Return the [x, y] coordinate for the center point of the cell that contains the specified text.  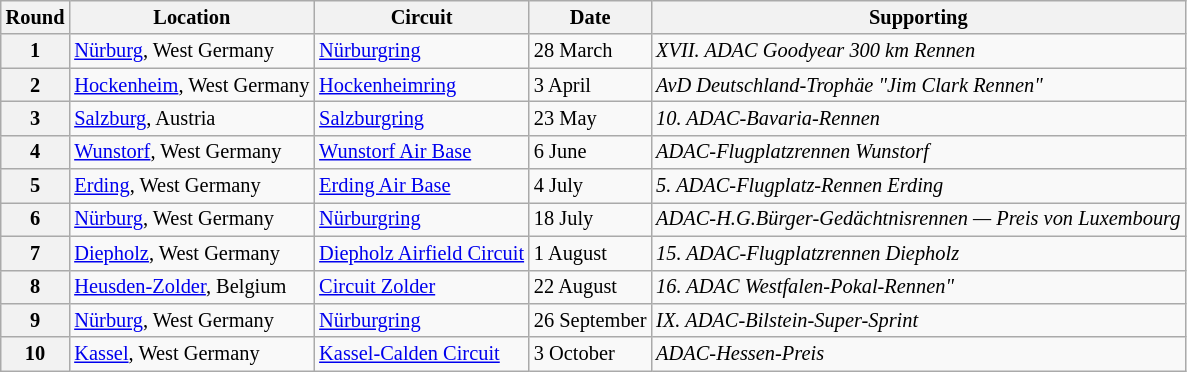
AvD Deutschland-Trophäe "Jim Clark Rennen" [918, 85]
8 [36, 287]
Heusden-Zolder, Belgium [192, 287]
Hockenheimring [422, 85]
6 June [590, 152]
9 [36, 320]
Salzburgring [422, 118]
7 [36, 253]
Location [192, 17]
15. ADAC-Flugplatzrennen Diepholz [918, 253]
18 July [590, 219]
3 October [590, 354]
5 [36, 186]
10 [36, 354]
ADAC-H.G.Bürger-Gedächtnisrennen — Preis von Luxembourg [918, 219]
3 [36, 118]
4 [36, 152]
Wunstorf Air Base [422, 152]
6 [36, 219]
16. ADAC Westfalen-Pokal-Rennen" [918, 287]
10. ADAC-Bavaria-Rennen [918, 118]
Round [36, 17]
IX. ADAC-Bilstein-Super-Sprint [918, 320]
28 March [590, 51]
Erding Air Base [422, 186]
XVII. ADAC Goodyear 300 km Rennen [918, 51]
1 August [590, 253]
Circuit Zolder [422, 287]
5. ADAC-Flugplatz-Rennen Erding [918, 186]
1 [36, 51]
Wunstorf, West Germany [192, 152]
Salzburg, Austria [192, 118]
Erding, West Germany [192, 186]
Diepholz, West Germany [192, 253]
Hockenheim, West Germany [192, 85]
ADAC-Hessen-Preis [918, 354]
23 May [590, 118]
Date [590, 17]
22 August [590, 287]
26 September [590, 320]
ADAC-Flugplatzrennen Wunstorf [918, 152]
Supporting [918, 17]
Circuit [422, 17]
2 [36, 85]
Diepholz Airfield Circuit [422, 253]
3 April [590, 85]
4 July [590, 186]
Kassel-Calden Circuit [422, 354]
Kassel, West Germany [192, 354]
